Capture the cell that displays the provided text and extract its [X, Y] central coordinate. 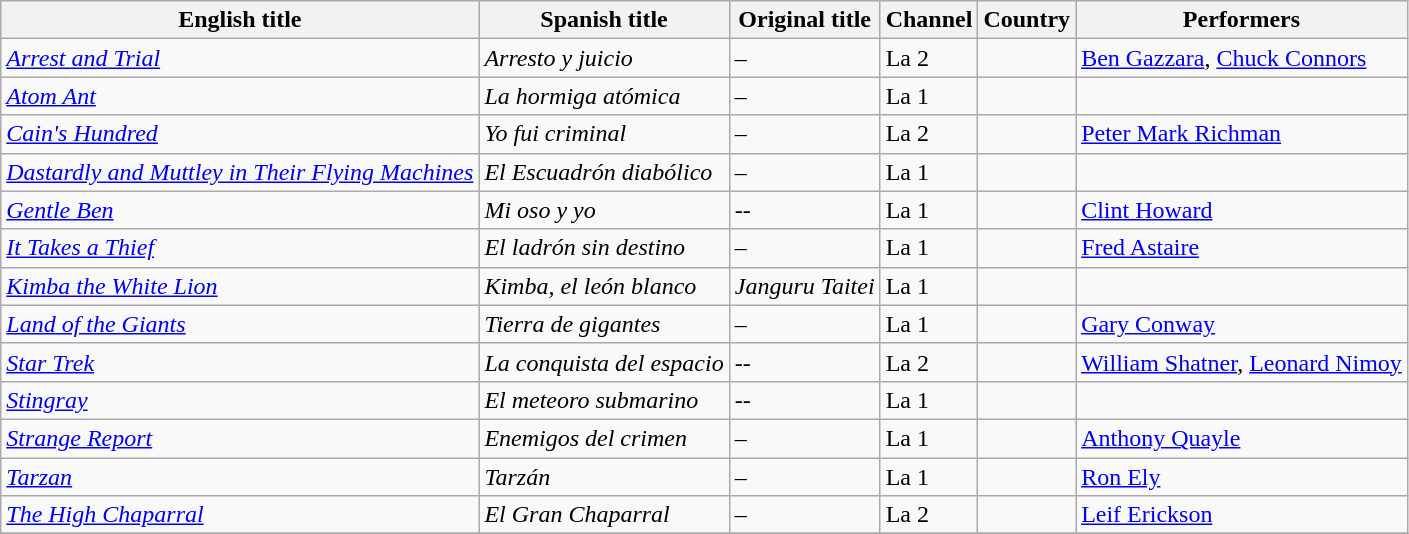
Leif Erickson [1242, 515]
Janguru Taitei [804, 286]
English title [240, 20]
Mi oso y yo [604, 210]
Channel [929, 20]
Arrest and Trial [240, 58]
Original title [804, 20]
El ladrón sin destino [604, 248]
It Takes a Thief [240, 248]
Fred Astaire [1242, 248]
La conquista del espacio [604, 362]
El meteoro submarino [604, 400]
Kimba, el león blanco [604, 286]
Arresto y juicio [604, 58]
Spanish title [604, 20]
El Gran Chaparral [604, 515]
Strange Report [240, 438]
Kimba the White Lion [240, 286]
The High Chaparral [240, 515]
Enemigos del crimen [604, 438]
Peter Mark Richman [1242, 134]
Ron Ely [1242, 477]
Ben Gazzara, Chuck Connors [1242, 58]
Tierra de gigantes [604, 324]
William Shatner, Leonard Nimoy [1242, 362]
Performers [1242, 20]
Gentle Ben [240, 210]
Gary Conway [1242, 324]
Yo fui criminal [604, 134]
Land of the Giants [240, 324]
Dastardly and Muttley in Their Flying Machines [240, 172]
Country [1027, 20]
Tarzan [240, 477]
Clint Howard [1242, 210]
La hormiga atómica [604, 96]
Tarzán [604, 477]
Star Trek [240, 362]
El Escuadrón diabólico [604, 172]
Stingray [240, 400]
Cain's Hundred [240, 134]
Anthony Quayle [1242, 438]
Atom Ant [240, 96]
